From the cell containing the given text, extract its center point as [X, Y] coordinate. 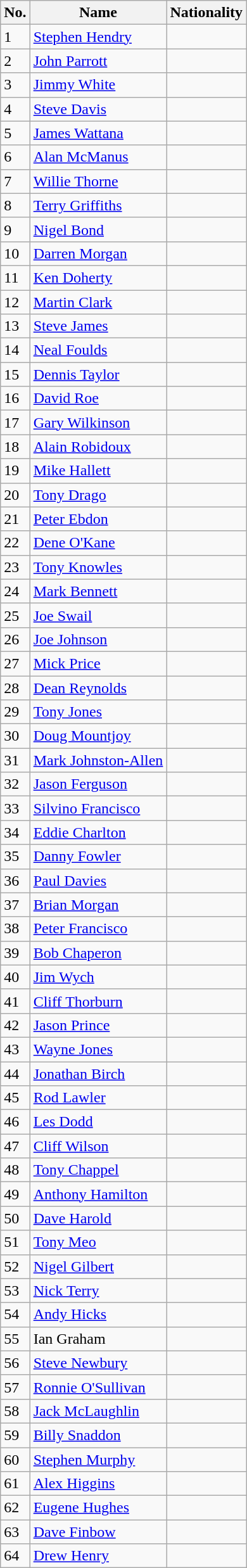
62 [15, 1508]
Eugene Hughes [98, 1508]
42 [15, 1025]
58 [15, 1411]
Jack McLaughlin [98, 1411]
Drew Henry [98, 1556]
Nigel Bond [98, 229]
Andy Hicks [98, 1315]
Neal Foulds [98, 350]
Tony Jones [98, 712]
59 [15, 1435]
8 [15, 205]
Cliff Thorburn [98, 1001]
Steve Davis [98, 109]
Nick Terry [98, 1291]
Stephen Murphy [98, 1459]
19 [15, 471]
34 [15, 832]
32 [15, 784]
31 [15, 760]
Dene O'Kane [98, 543]
Dennis Taylor [98, 374]
Jason Prince [98, 1025]
2 [15, 61]
Nationality [206, 13]
17 [15, 423]
18 [15, 447]
14 [15, 350]
60 [15, 1459]
57 [15, 1387]
33 [15, 808]
23 [15, 567]
Bob Chaperon [98, 953]
26 [15, 639]
Martin Clark [98, 302]
Dave Harold [98, 1218]
1 [15, 37]
16 [15, 398]
40 [15, 977]
Peter Francisco [98, 929]
Alan McManus [98, 157]
41 [15, 1001]
22 [15, 543]
Jason Ferguson [98, 784]
Mike Hallett [98, 471]
Tony Chappel [98, 1170]
29 [15, 712]
45 [15, 1098]
Danny Fowler [98, 857]
Eddie Charlton [98, 832]
Peter Ebdon [98, 519]
Joe Johnson [98, 639]
Steve James [98, 326]
48 [15, 1170]
46 [15, 1122]
Nigel Gilbert [98, 1266]
6 [15, 157]
52 [15, 1266]
Billy Snaddon [98, 1435]
Alex Higgins [98, 1484]
Cliff Wilson [98, 1146]
Steve Newbury [98, 1363]
Dave Finbow [98, 1532]
39 [15, 953]
Terry Griffiths [98, 205]
54 [15, 1315]
Ken Doherty [98, 277]
Willie Thorne [98, 181]
Wayne Jones [98, 1049]
Doug Mountjoy [98, 736]
43 [15, 1049]
Dean Reynolds [98, 687]
Silvino Francisco [98, 808]
Tony Drago [98, 495]
Rod Lawler [98, 1098]
36 [15, 881]
Stephen Hendry [98, 37]
Alain Robidoux [98, 447]
20 [15, 495]
37 [15, 905]
51 [15, 1242]
Darren Morgan [98, 253]
25 [15, 615]
13 [15, 326]
4 [15, 109]
24 [15, 591]
38 [15, 929]
James Wattana [98, 133]
Les Dodd [98, 1122]
50 [15, 1218]
15 [15, 374]
Ian Graham [98, 1339]
9 [15, 229]
Anthony Hamilton [98, 1194]
30 [15, 736]
56 [15, 1363]
No. [15, 13]
John Parrott [98, 61]
5 [15, 133]
64 [15, 1556]
Paul Davies [98, 881]
61 [15, 1484]
Tony Knowles [98, 567]
7 [15, 181]
Jim Wych [98, 977]
27 [15, 663]
10 [15, 253]
Joe Swail [98, 615]
Brian Morgan [98, 905]
Mark Bennett [98, 591]
53 [15, 1291]
Jonathan Birch [98, 1074]
35 [15, 857]
Tony Meo [98, 1242]
3 [15, 85]
Ronnie O'Sullivan [98, 1387]
Mark Johnston-Allen [98, 760]
Name [98, 13]
28 [15, 687]
Gary Wilkinson [98, 423]
63 [15, 1532]
David Roe [98, 398]
Jimmy White [98, 85]
44 [15, 1074]
49 [15, 1194]
55 [15, 1339]
47 [15, 1146]
11 [15, 277]
12 [15, 302]
Mick Price [98, 663]
21 [15, 519]
